Determine the (x, y) coordinate at the center of the cell enclosing the given text.  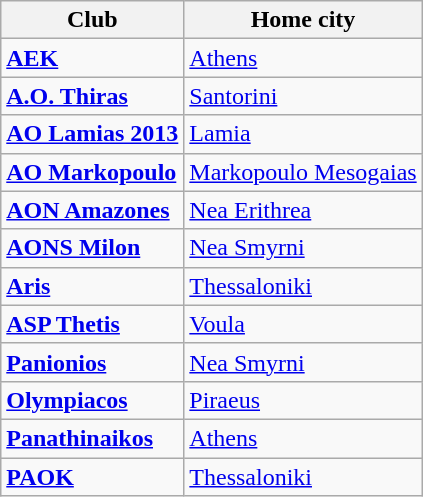
AON Amazones (92, 210)
A.O. Thiras (92, 96)
Home city (303, 20)
Panionios (92, 362)
Voula (303, 324)
AEK (92, 58)
Markopoulo Mesogaias (303, 172)
Nea Erithrea (303, 210)
AONS Milon (92, 248)
Lamia (303, 134)
PAOK (92, 477)
AO Lamias 2013 (92, 134)
Olympiacos (92, 400)
Piraeus (303, 400)
AO Markopoulo (92, 172)
Panathinaikos (92, 438)
Aris (92, 286)
ASP Thetis (92, 324)
Club (92, 20)
Santorini (303, 96)
